Provide the [x, y] coordinate of the cell's center where the given text is located.  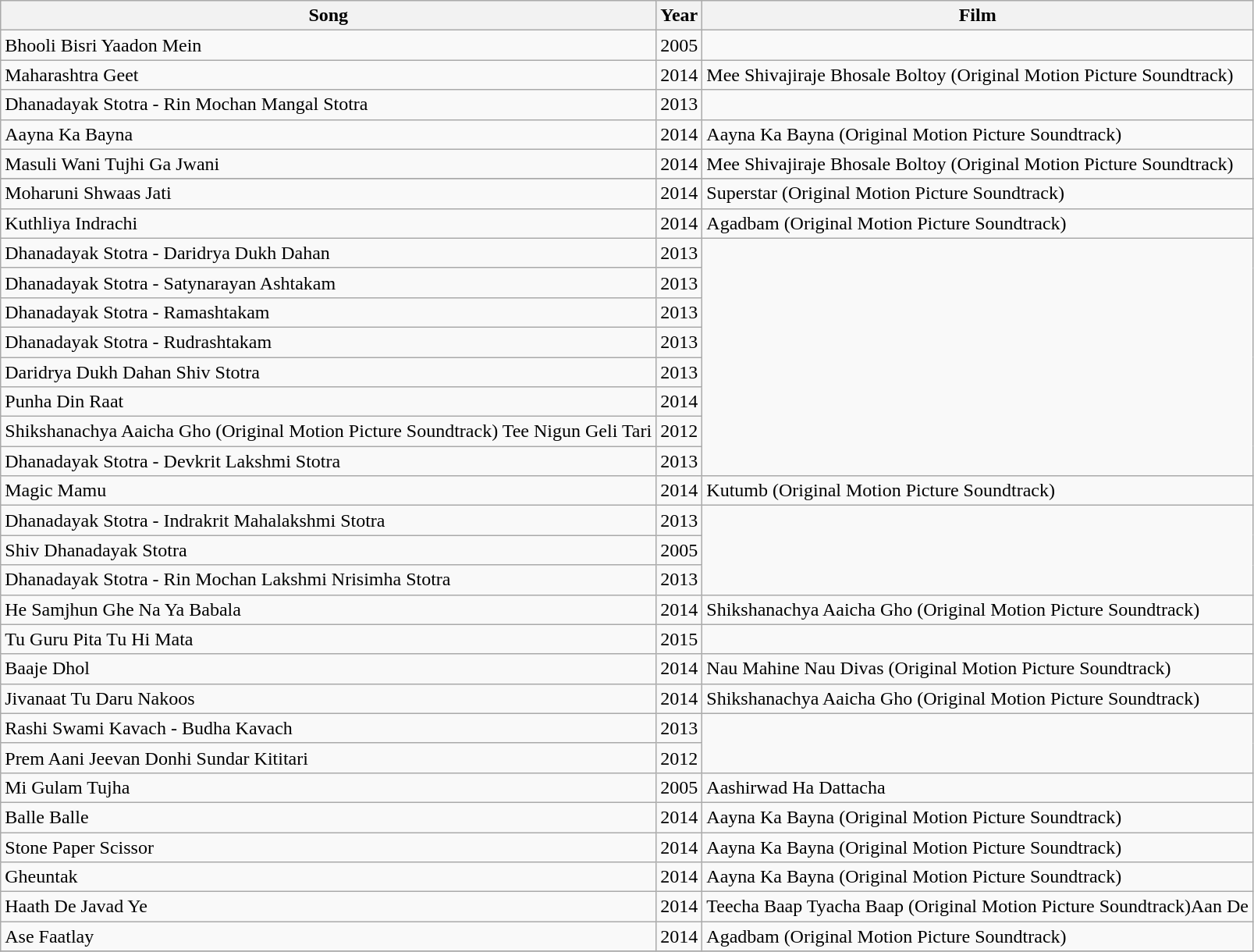
Mi Gulam Tujha [329, 787]
Aayna Ka Bayna [329, 134]
Dhanadayak Stotra - Ramashtakam [329, 312]
Masuli Wani Tujhi Ga Jwani [329, 164]
Dhanadayak Stotra - Indrakrit Mahalakshmi Stotra [329, 520]
Song [329, 16]
Prem Aani Jeevan Donhi Sundar Kititari [329, 758]
Baaje Dhol [329, 669]
Tu Guru Pita Tu Hi Mata [329, 639]
Film [978, 16]
Kutumb (Original Motion Picture Soundtrack) [978, 491]
Aashirwad Ha Dattacha [978, 787]
Superstar (Original Motion Picture Soundtrack) [978, 194]
Haath De Javad Ye [329, 907]
Moharuni Shwaas Jati [329, 194]
Teecha Baap Tyacha Baap (Original Motion Picture Soundtrack)Aan De [978, 907]
2015 [679, 639]
Dhanadayak Stotra - Rin Mochan Lakshmi Nrisimha Stotra [329, 580]
Punha Din Raat [329, 402]
Balle Balle [329, 817]
Gheuntak [329, 877]
Bhooli Bisri Yaadon Mein [329, 45]
Kuthliya Indrachi [329, 223]
Stone Paper Scissor [329, 847]
Dhanadayak Stotra - Rudrashtakam [329, 342]
Dhanadayak Stotra - Rin Mochan Mangal Stotra [329, 105]
Ase Faatlay [329, 936]
Shikshanachya Aaicha Gho (Original Motion Picture Soundtrack) Tee Nigun Geli Tari [329, 432]
He Samjhun Ghe Na Ya Babala [329, 609]
Dhanadayak Stotra - Devkrit Lakshmi Stotra [329, 461]
Maharashtra Geet [329, 75]
Nau Mahine Nau Divas (Original Motion Picture Soundtrack) [978, 669]
Daridrya Dukh Dahan Shiv Stotra [329, 372]
Jivanaat Tu Daru Nakoos [329, 698]
Year [679, 16]
Dhanadayak Stotra - Satynarayan Ashtakam [329, 282]
Dhanadayak Stotra - Daridrya Dukh Dahan [329, 253]
Shiv Dhanadayak Stotra [329, 550]
Magic Mamu [329, 491]
Rashi Swami Kavach - Budha Kavach [329, 728]
